Search for the cell housing the specified text and yield its [x, y] center coordinate. 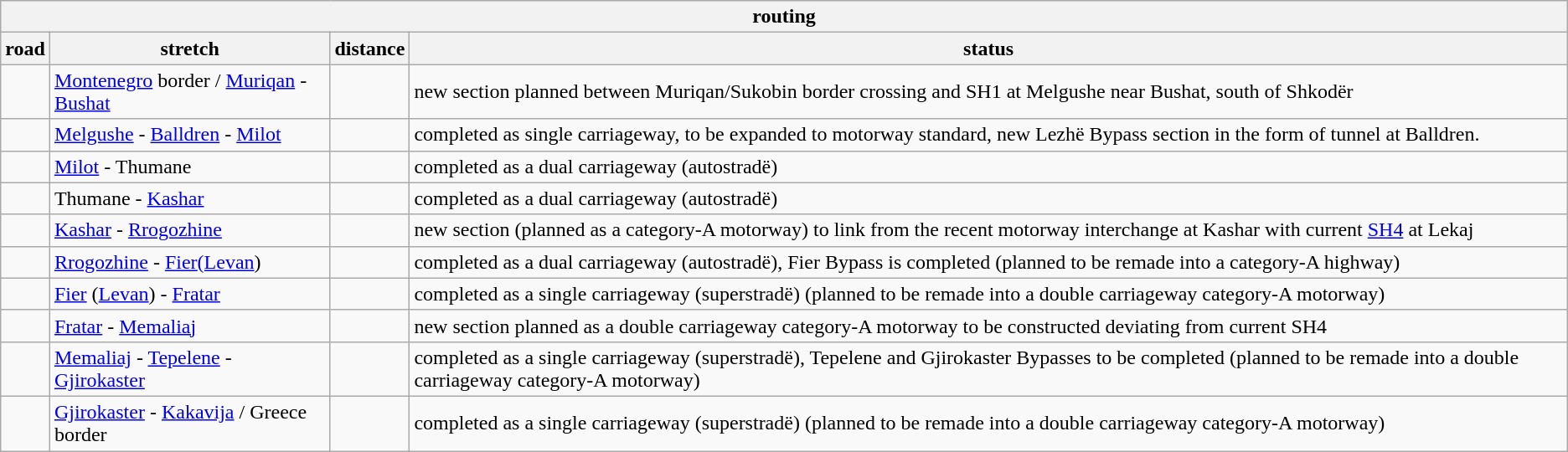
new section planned as a double carriageway category-A motorway to be constructed deviating from current SH4 [988, 326]
Thumane - Kashar [189, 198]
stretch [189, 49]
Milot - Thumane [189, 167]
new section planned between Muriqan/Sukobin border crossing and SH1 at Melgushe near Bushat, south of Shkodër [988, 92]
completed as single carriageway, to be expanded to motorway standard, new Lezhë Bypass section in the form of tunnel at Balldren. [988, 135]
Kashar - Rrogozhine [189, 230]
road [25, 49]
Fier (Levan) - Fratar [189, 294]
completed as a dual carriageway (autostradë), Fier Bypass is completed (planned to be remade into a category-A highway) [988, 262]
routing [784, 17]
Melgushe - Balldren - Milot [189, 135]
status [988, 49]
new section (planned as a category-A motorway) to link from the recent motorway interchange at Kashar with current SH4 at Lekaj [988, 230]
Gjirokaster - Kakavija / Greece border [189, 424]
Montenegro border / Muriqan - Bushat [189, 92]
Memaliaj - Tepelene - Gjirokaster [189, 368]
distance [370, 49]
Fratar - Memaliaj [189, 326]
Rrogozhine - Fier(Levan) [189, 262]
